Extract the (X, Y) coordinate from the center of the cell holding the provided text.  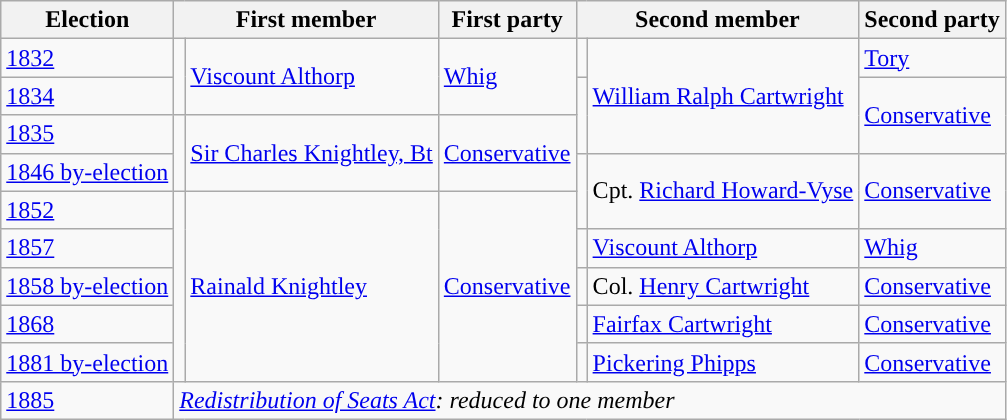
1858 by-election (88, 286)
1885 (88, 400)
1832 (88, 58)
Sir Charles Knightley, Bt (312, 153)
Second member (718, 20)
Election (88, 20)
1846 by-election (88, 172)
Redistribution of Seats Act: reduced to one member (590, 400)
First member (306, 20)
1857 (88, 248)
Col. Henry Cartwright (723, 286)
1868 (88, 324)
Pickering Phipps (723, 362)
Rainald Knightley (312, 286)
1835 (88, 134)
1852 (88, 210)
1834 (88, 96)
William Ralph Cartwright (723, 96)
Cpt. Richard Howard-Vyse (723, 191)
First party (507, 20)
1881 by-election (88, 362)
Fairfax Cartwright (723, 324)
Second party (932, 20)
Tory (932, 58)
